Identify which cell holds the provided text, then report its (X, Y) central coordinate. 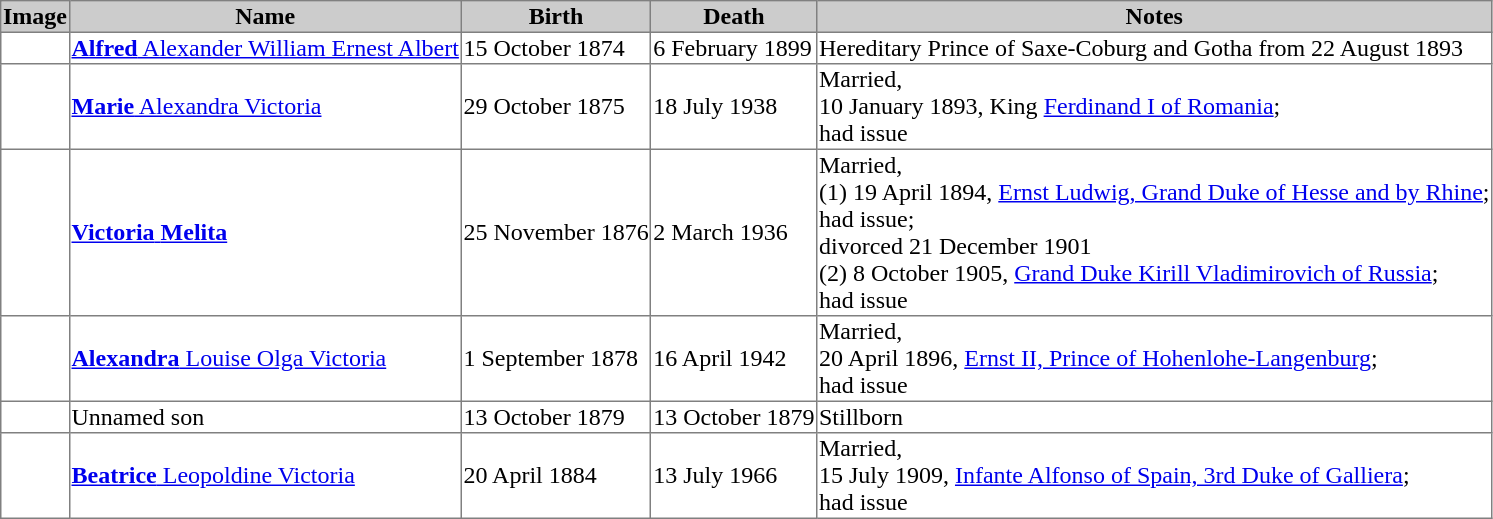
Alexandra Louise Olga Victoria (265, 359)
25 November 1876 (556, 232)
16 April 1942 (734, 359)
Hereditary Prince of Saxe-Coburg and Gotha from 22 August 1893 (1154, 48)
6 February 1899 (734, 48)
Image (35, 17)
Alfred Alexander William Ernest Albert (265, 48)
Victoria Melita (265, 232)
Married,10 January 1893, King Ferdinand I of Romania;had issue (1154, 107)
Married,15 July 1909, Infante Alfonso of Spain, 3rd Duke of Galliera;had issue (1154, 476)
Beatrice Leopoldine Victoria (265, 476)
29 October 1875 (556, 107)
Stillborn (1154, 417)
Marie Alexandra Victoria (265, 107)
Married,20 April 1896, Ernst II, Prince of Hohenlohe-Langenburg;had issue (1154, 359)
Unnamed son (265, 417)
Death (734, 17)
Name (265, 17)
15 October 1874 (556, 48)
13 July 1966 (734, 476)
20 April 1884 (556, 476)
1 September 1878 (556, 359)
Notes (1154, 17)
2 March 1936 (734, 232)
Birth (556, 17)
18 July 1938 (734, 107)
